Determine the (x, y) coordinate at the center of the cell enclosing the given text.  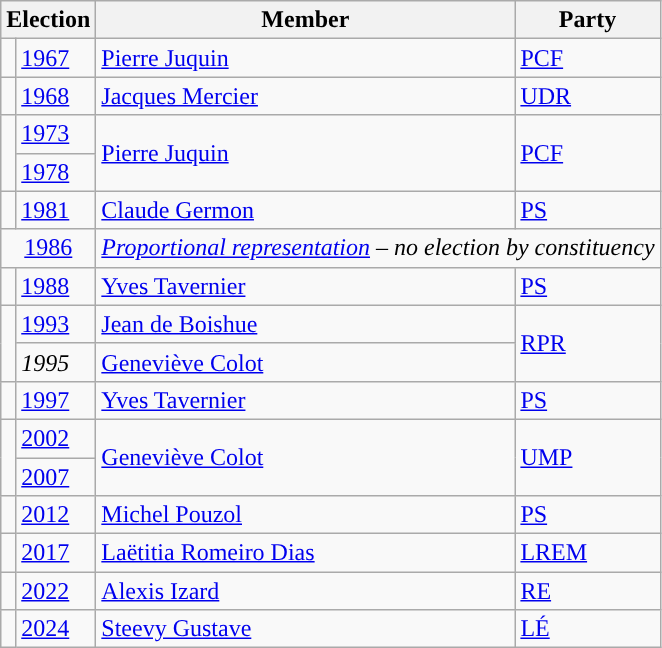
Alexis Izard (306, 591)
Proportional representation – no election by constituency (378, 248)
Member (306, 20)
2002 (56, 438)
2017 (56, 553)
RPR (588, 343)
Steevy Gustave (306, 629)
1988 (56, 286)
1981 (56, 210)
RE (588, 591)
Michel Pouzol (306, 515)
Claude Germon (306, 210)
2024 (56, 629)
LÉ (588, 629)
UMP (588, 457)
1978 (56, 172)
2012 (56, 515)
2022 (56, 591)
1973 (56, 134)
2007 (56, 477)
Jean de Boishue (306, 324)
1967 (56, 58)
Party (588, 20)
Election (48, 20)
1993 (56, 324)
Laëtitia Romeiro Dias (306, 553)
1997 (56, 400)
LREM (588, 553)
1968 (56, 96)
1995 (56, 362)
1986 (48, 248)
UDR (588, 96)
Jacques Mercier (306, 96)
